Detect which cell encompasses the target text, then output its [X, Y] center coordinate. 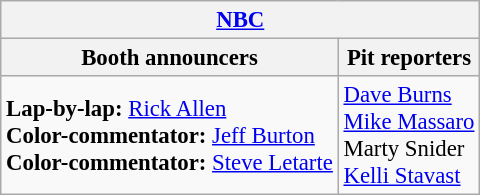
Pit reporters [409, 58]
Booth announcers [170, 58]
Lap-by-lap: Rick AllenColor-commentator: Jeff BurtonColor-commentator: Steve Letarte [170, 136]
Dave BurnsMike MassaroMarty SniderKelli Stavast [409, 136]
NBC [240, 20]
